From the cell containing the given text, extract its center point as [x, y] coordinate. 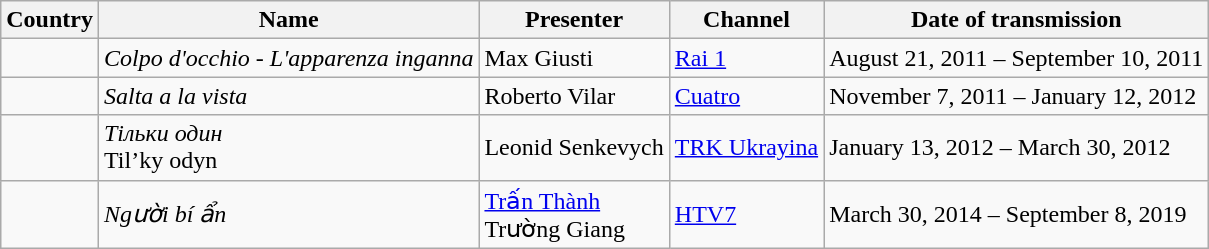
August 21, 2011 – September 10, 2011 [1016, 58]
Тільки одинTil’ky odyn [288, 148]
March 30, 2014 – September 8, 2019 [1016, 214]
Name [288, 20]
Roberto Vilar [574, 96]
Người bí ẩn [288, 214]
Colpo d'occhio - L'apparenza inganna [288, 58]
Trấn ThànhTrường Giang [574, 214]
Presenter [574, 20]
Leonid Senkevych [574, 148]
TRK Ukrayina [746, 148]
HTV7 [746, 214]
Country [50, 20]
January 13, 2012 – March 30, 2012 [1016, 148]
Rai 1 [746, 58]
Date of transmission [1016, 20]
Salta a la vista [288, 96]
November 7, 2011 – January 12, 2012 [1016, 96]
Channel [746, 20]
Cuatro [746, 96]
Max Giusti [574, 58]
